Search for the cell housing the specified text and yield its (X, Y) center coordinate. 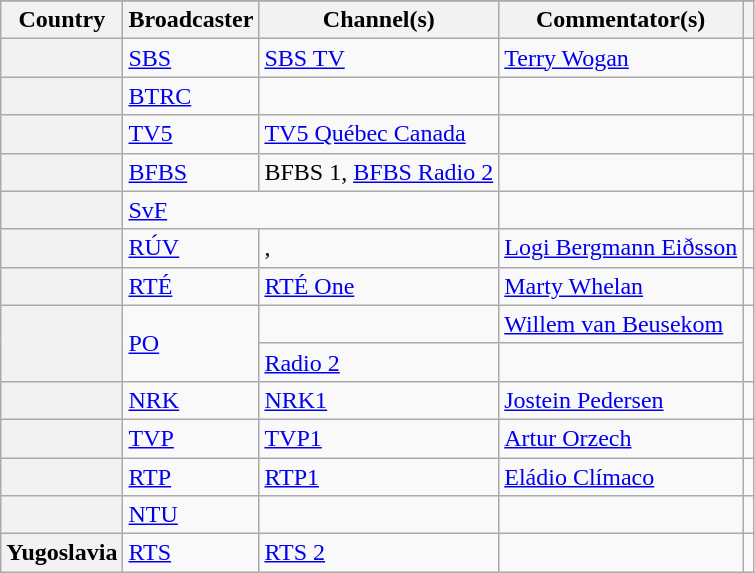
Eládio Clímaco (621, 477)
Jostein Pedersen (621, 400)
Channel(s) (379, 20)
SvF (311, 210)
RTÉ One (379, 286)
Willem van Beusekom (621, 324)
TV5 (191, 134)
TVP (191, 438)
NRK1 (379, 400)
Logi Bergmann Eiðsson (621, 248)
Broadcaster (191, 20)
Yugoslavia (62, 553)
PO (191, 343)
Country (62, 20)
SBS (191, 58)
, (379, 248)
RTP (191, 477)
Radio 2 (379, 362)
RÚV (191, 248)
Terry Wogan (621, 58)
BFBS (191, 172)
Commentator(s) (621, 20)
Artur Orzech (621, 438)
TV5 Québec Canada (379, 134)
RTP1 (379, 477)
NRK (191, 400)
RTS 2 (379, 553)
RTS (191, 553)
Marty Whelan (621, 286)
SBS TV (379, 58)
TVP1 (379, 438)
BTRC (191, 96)
BFBS 1, BFBS Radio 2 (379, 172)
RTÉ (191, 286)
NTU (191, 515)
